Capture the cell that displays the provided text and extract its [x, y] central coordinate. 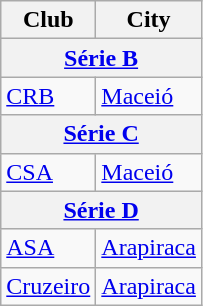
Club [48, 20]
Série C [102, 134]
Série D [102, 210]
Cruzeiro [48, 286]
City [149, 20]
CRB [48, 96]
CSA [48, 172]
Série B [102, 58]
ASA [48, 248]
